Determine the [x, y] coordinate at the center of the cell enclosing the given text.  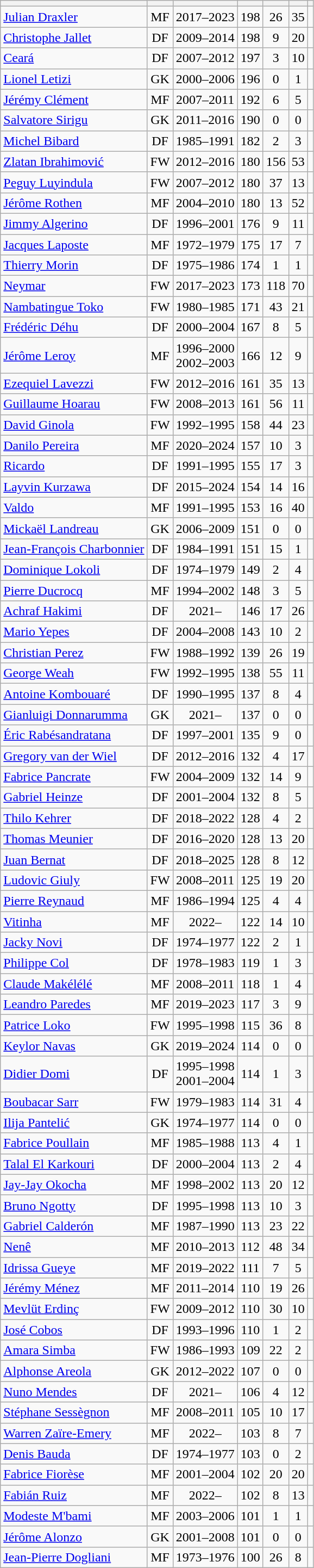
Jérémy Clément [74, 100]
1985–1988 [205, 1143]
44 [276, 425]
2000–2006 [205, 79]
Michel Bibard [74, 141]
Julian Draxler [74, 17]
Thierry Morin [74, 265]
149 [250, 569]
1985–1991 [205, 141]
1990–1995 [205, 694]
135 [250, 735]
192 [250, 100]
Nambatingue Toko [74, 307]
155 [250, 466]
30 [276, 1309]
37 [276, 182]
Denis Bauda [74, 1454]
197 [250, 58]
Christian Perez [74, 653]
154 [250, 487]
Keylor Navas [74, 1046]
1997–2001 [205, 735]
182 [250, 141]
36 [276, 1025]
Achraf Hakimi [74, 611]
166 [250, 356]
1980–1985 [205, 307]
Christophe Jallet [74, 38]
2001–2008 [205, 1536]
Jérôme Alonzo [74, 1536]
34 [298, 1247]
Salvatore Sirigu [74, 120]
Thomas Meunier [74, 839]
153 [250, 507]
112 [250, 1247]
158 [250, 425]
2007–2011 [205, 100]
Lionel Letizi [74, 79]
Vitinha [74, 922]
Amara Simba [74, 1350]
1993–1996 [205, 1330]
Warren Zaïre-Emery [74, 1433]
Fabrice Fiorèse [74, 1474]
119 [250, 963]
190 [250, 120]
Jean-François Charbonnier [74, 549]
109 [250, 1350]
Idrissa Gueye [74, 1268]
139 [250, 653]
Mickaël Landreau [74, 528]
1978–1983 [205, 963]
48 [276, 1247]
105 [250, 1412]
148 [250, 590]
1975–1986 [205, 265]
55 [276, 673]
1995–19982001–2004 [205, 1074]
1987–1990 [205, 1226]
171 [250, 307]
Jérôme Leroy [74, 356]
2015–2024 [205, 487]
107 [250, 1371]
Boubacar Sarr [74, 1102]
Modeste M'bami [74, 1516]
Ilija Pantelić [74, 1123]
Ezequiel Lavezzi [74, 383]
Gregory van der Wiel [74, 756]
70 [298, 286]
Juan Bernat [74, 859]
31 [276, 1102]
146 [250, 611]
Frédéric Déhu [74, 327]
Philippe Col [74, 963]
1979–1983 [205, 1102]
Fabrice Pancrate [74, 777]
52 [298, 203]
Jimmy Algerino [74, 224]
Gianluigi Donnarumma [74, 715]
Jérémy Ménez [74, 1288]
156 [276, 162]
2003–2006 [205, 1516]
143 [250, 632]
106 [250, 1392]
2019–2022 [205, 1268]
2010–2013 [205, 1247]
1984–1991 [205, 549]
21 [298, 307]
Jacky Novi [74, 943]
1988–1992 [205, 653]
Antoine Kombouaré [74, 694]
2012–2022 [205, 1371]
Danilo Pereira [74, 445]
Talal El Karkouri [74, 1164]
Claude Makélélé [74, 984]
Leandro Paredes [74, 1005]
Patrice Loko [74, 1025]
6 [276, 100]
2019–2024 [205, 1046]
115 [250, 1025]
43 [276, 307]
56 [276, 404]
1986–1993 [205, 1350]
157 [250, 445]
David Ginola [74, 425]
Éric Rabésandratana [74, 735]
117 [250, 1005]
100 [250, 1557]
Thilo Kehrer [74, 818]
167 [250, 327]
Fabrice Poullain [74, 1143]
José Cobos [74, 1330]
Gabriel Calderón [74, 1226]
1973–1976 [205, 1557]
2008–2013 [205, 404]
Nenê [74, 1247]
Jérôme Rothen [74, 203]
53 [298, 162]
Didier Domi [74, 1074]
Alphonse Areola [74, 1371]
Valdo [74, 507]
Stéphane Sessègnon [74, 1412]
Guillaume Hoarau [74, 404]
2019–2023 [205, 1005]
Jean-Pierre Dogliani [74, 1557]
Bruno Ngotty [74, 1205]
Ricardo [74, 466]
2018–2025 [205, 859]
174 [250, 265]
1972–1979 [205, 244]
1986–1994 [205, 901]
1974–1979 [205, 569]
Fabián Ruiz [74, 1495]
111 [250, 1268]
40 [298, 507]
Jay-Jay Okocha [74, 1185]
2004–2009 [205, 777]
Dominique Lokoli [74, 569]
1996–2001 [205, 224]
Gabriel Heinze [74, 797]
2004–2010 [205, 203]
Ludovic Giuly [74, 880]
2009–2012 [205, 1309]
Mario Yepes [74, 632]
Zlatan Ibrahimović [74, 162]
196 [250, 79]
138 [250, 673]
Ceará [74, 58]
1994–2002 [205, 590]
1998–2002 [205, 1185]
2011–2014 [205, 1288]
Neymar [74, 286]
Mevlüt Erdinç [74, 1309]
2016–2020 [205, 839]
2011–2016 [205, 120]
1996–20002002–2003 [205, 356]
2006–2009 [205, 528]
2018–2022 [205, 818]
Jacques Laposte [74, 244]
175 [250, 244]
173 [250, 286]
2020–2024 [205, 445]
2009–2014 [205, 38]
George Weah [74, 673]
Peguy Luyindula [74, 182]
Pierre Ducrocq [74, 590]
Pierre Reynaud [74, 901]
Layvin Kurzawa [74, 487]
2004–2008 [205, 632]
176 [250, 224]
Nuno Mendes [74, 1392]
15 [276, 549]
